Detect which cell encompasses the target text, then output its [x, y] center coordinate. 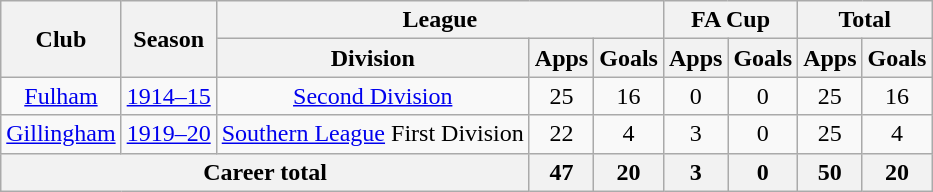
Club [61, 39]
Division [372, 58]
Second Division [372, 96]
Career total [266, 172]
1914–15 [168, 96]
FA Cup [730, 20]
League [440, 20]
Fulham [61, 96]
Gillingham [61, 134]
Southern League First Division [372, 134]
Total [865, 20]
Season [168, 39]
22 [561, 134]
47 [561, 172]
50 [830, 172]
1919–20 [168, 134]
